Scan for the cell matching the given text and deliver its [X, Y] coordinate at center. 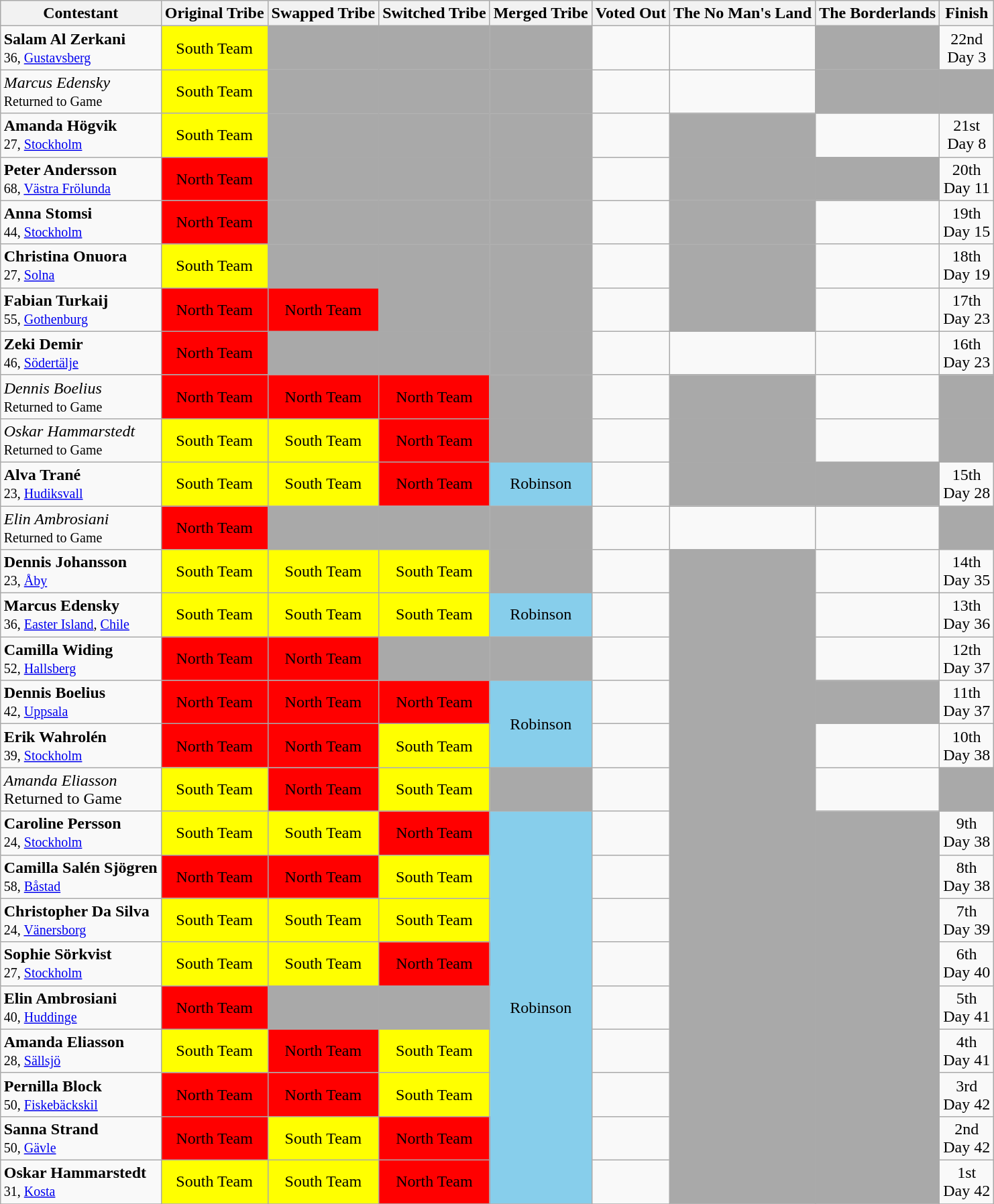
Dennis BoeliusReturned to Game [80, 397]
Anna Stomsi44, Stockholm [80, 223]
Zeki Demir46, Södertälje [80, 353]
Alva Trané23, Hudiksvall [80, 484]
4thDay 41 [967, 1051]
Merged Tribe [541, 13]
Christopher Da Silva24, Vänersborg [80, 920]
8thDay 38 [967, 877]
Amanda Eliasson28, Sällsjö [80, 1051]
5thDay 41 [967, 1007]
Amanda EliassonReturned to Game [80, 790]
Oskar HammarstedtReturned to Game [80, 440]
Swapped Tribe [323, 13]
Amanda Högvik27, Stockholm [80, 135]
Dennis Johansson23, Åby [80, 571]
Elin Ambrosiani40, Huddinge [80, 1007]
Contestant [80, 13]
18thDay 19 [967, 265]
13thDay 36 [967, 615]
20thDay 11 [967, 178]
21stDay 8 [967, 135]
6thDay 40 [967, 964]
Salam Al Zerkani36, Gustavsberg [80, 48]
Elin AmbrosianiReturned to Game [80, 527]
Peter Andersson68, Västra Frölunda [80, 178]
Camilla Widing52, Hallsberg [80, 658]
3rdDay 42 [967, 1094]
Pernilla Block50, Fiskebäckskil [80, 1094]
Switched Tribe [435, 13]
12thDay 37 [967, 658]
Fabian Turkaij55, Gothenburg [80, 310]
Sanna Strand50, Gävle [80, 1138]
The Borderlands [877, 13]
Marcus EdenskyReturned to Game [80, 91]
16thDay 23 [967, 353]
Oskar Hammarstedt31, Kosta [80, 1181]
7thDay 39 [967, 920]
14thDay 35 [967, 571]
Voted Out [630, 13]
11thDay 37 [967, 703]
19thDay 15 [967, 223]
Finish [967, 13]
Christina Onuora27, Solna [80, 265]
Camilla Salén Sjögren58, Båstad [80, 877]
Original Tribe [215, 13]
Erik Wahrolén39, Stockholm [80, 745]
2ndDay 42 [967, 1138]
Caroline Persson24, Stockholm [80, 833]
17thDay 23 [967, 310]
15thDay 28 [967, 484]
9thDay 38 [967, 833]
1stDay 42 [967, 1181]
Marcus Edensky36, Easter Island, Chile [80, 615]
10thDay 38 [967, 745]
The No Man's Land [742, 13]
Sophie Sörkvist27, Stockholm [80, 964]
22ndDay 3 [967, 48]
Dennis Boelius42, Uppsala [80, 703]
